Determine the (X, Y) coordinate at the center of the cell enclosing the given text.  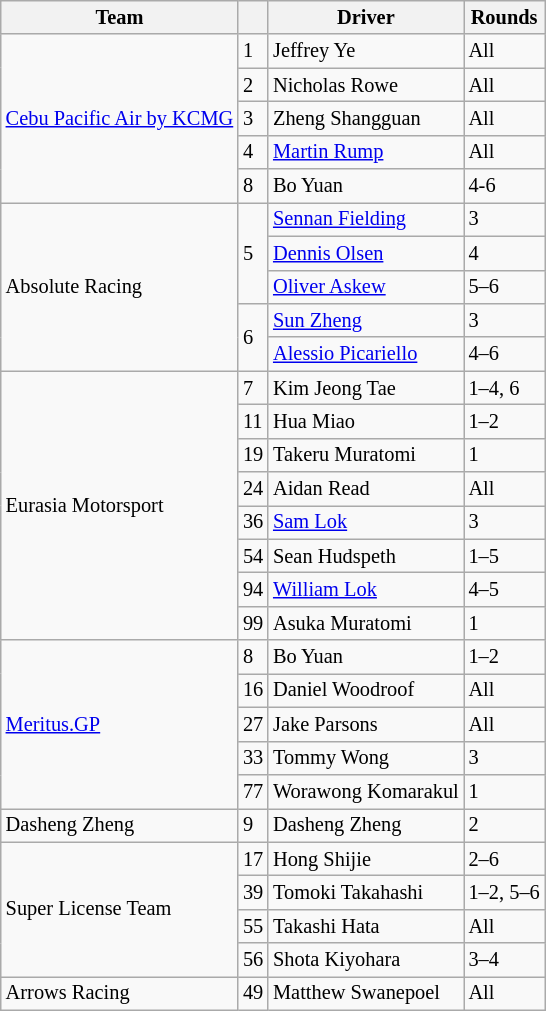
5–6 (504, 287)
49 (253, 993)
54 (253, 556)
Dennis Olsen (366, 253)
Super License Team (120, 910)
56 (253, 960)
Martin Rump (366, 152)
77 (253, 791)
4–5 (504, 589)
Oliver Askew (366, 287)
24 (253, 489)
39 (253, 892)
94 (253, 589)
Tomoki Takahashi (366, 892)
Jake Parsons (366, 724)
Sean Hudspeth (366, 556)
27 (253, 724)
Shota Kiyohara (366, 960)
Arrows Racing (120, 993)
3–4 (504, 960)
17 (253, 859)
6 (253, 336)
Takashi Hata (366, 926)
4-6 (504, 186)
Tommy Wong (366, 758)
Driver (366, 17)
5 (253, 252)
33 (253, 758)
Sam Lok (366, 522)
1–5 (504, 556)
7 (253, 388)
4–6 (504, 354)
Nicholas Rowe (366, 85)
Jeffrey Ye (366, 51)
Sun Zheng (366, 320)
19 (253, 455)
Worawong Komarakul (366, 791)
Zheng Shangguan (366, 118)
1–2, 5–6 (504, 892)
16 (253, 690)
Sennan Fielding (366, 219)
Takeru Muratomi (366, 455)
Daniel Woodroof (366, 690)
1–4, 6 (504, 388)
Hong Shijie (366, 859)
Matthew Swanepoel (366, 993)
2–6 (504, 859)
Rounds (504, 17)
Kim Jeong Tae (366, 388)
Alessio Picariello (366, 354)
William Lok (366, 589)
36 (253, 522)
Eurasia Motorsport (120, 506)
Cebu Pacific Air by KCMG (120, 118)
Absolute Racing (120, 286)
Meritus.GP (120, 724)
Team (120, 17)
55 (253, 926)
11 (253, 421)
99 (253, 623)
9 (253, 825)
Hua Miao (366, 421)
Asuka Muratomi (366, 623)
Aidan Read (366, 489)
